Locate the cell with the specified text and output its (X, Y) center coordinate. 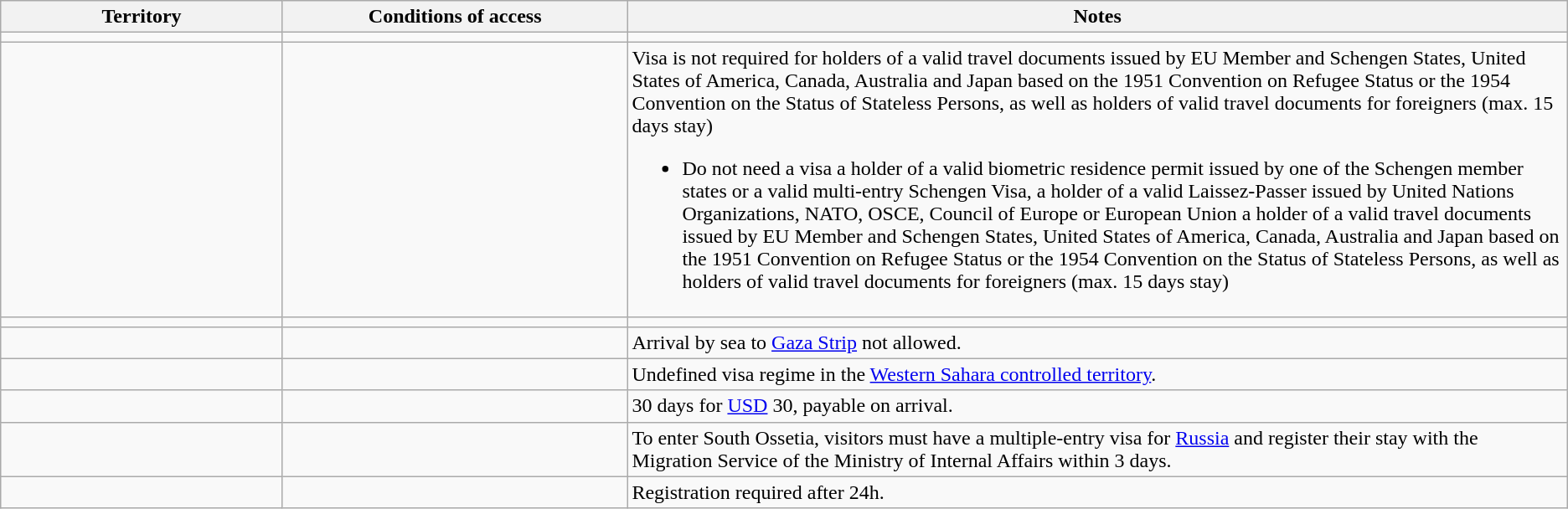
Notes (1097, 17)
Arrival by sea to Gaza Strip not allowed. (1097, 342)
Registration required after 24h. (1097, 492)
30 days for USD 30, payable on arrival. (1097, 406)
Undefined visa regime in the Western Sahara controlled territory. (1097, 374)
Territory (142, 17)
Conditions of access (454, 17)
